Extract the [X, Y] coordinate from the center of the cell holding the provided text.  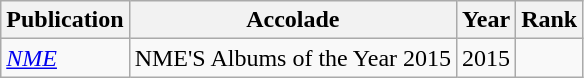
Rank [550, 20]
NME [65, 58]
Publication [65, 20]
2015 [486, 58]
Accolade [292, 20]
NME'S Albums of the Year 2015 [292, 58]
Year [486, 20]
